Search for the cell housing the specified text and yield its [x, y] center coordinate. 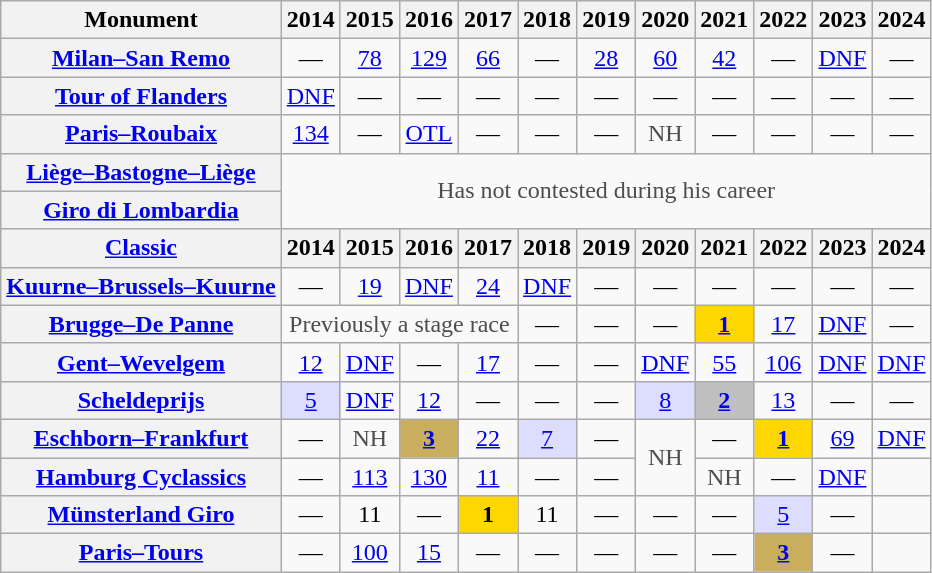
100 [370, 553]
Eschborn–Frankfurt [141, 438]
129 [428, 58]
Has not contested during his career [606, 191]
Scheldeprijs [141, 400]
106 [784, 362]
Liège–Bastogne–Liège [141, 172]
Paris–Roubaix [141, 134]
Milan–San Remo [141, 58]
66 [488, 58]
130 [428, 477]
42 [724, 58]
Tour of Flanders [141, 96]
Classic [141, 248]
Kuurne–Brussels–Kuurne [141, 286]
Münsterland Giro [141, 515]
Monument [141, 20]
Giro di Lombardia [141, 210]
7 [548, 438]
55 [724, 362]
Previously a stage race [399, 324]
15 [428, 553]
24 [488, 286]
Brugge–De Panne [141, 324]
8 [666, 400]
60 [666, 58]
22 [488, 438]
Paris–Tours [141, 553]
19 [370, 286]
134 [310, 134]
113 [370, 477]
78 [370, 58]
OTL [428, 134]
Hamburg Cyclassics [141, 477]
2 [724, 400]
13 [784, 400]
69 [842, 438]
28 [606, 58]
Gent–Wevelgem [141, 362]
